Find where the given text appears and provide that cell's center as (x, y) coordinate. 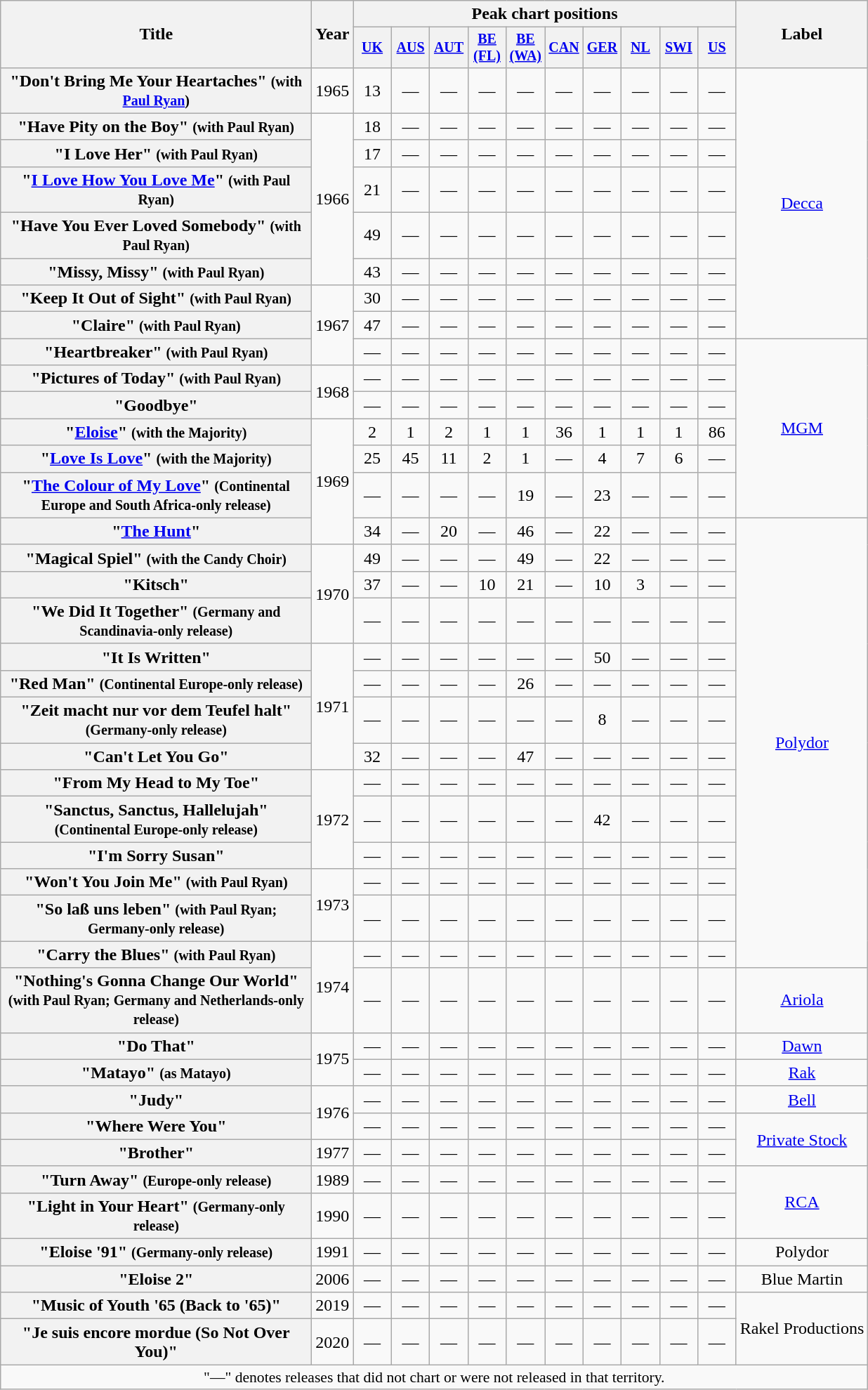
"Kitsch" (156, 584)
RCA (802, 1202)
"Have You Ever Loved Somebody" (with Paul Ryan) (156, 236)
6 (678, 459)
43 (372, 272)
"Matayo" (as Matayo) (156, 1073)
"So laß uns leben" (with Paul Ryan; Germany-only release) (156, 919)
1989 (333, 1179)
"Have Pity on the Boy" (with Paul Ryan) (156, 126)
1972 (333, 819)
26 (525, 683)
"Can't Let You Go" (156, 756)
"I Love How You Love Me" (with Paul Ryan) (156, 190)
"Goodbye" (156, 405)
13 (372, 90)
UK (372, 48)
Rak (802, 1073)
46 (525, 531)
"The Colour of My Love" (Continental Europe and South Africa-only release) (156, 494)
"Music of Youth '65 (Back to '65)" (156, 1306)
"Carry the Blues" (with Paul Ryan) (156, 955)
"I Love Her" (with Paul Ryan) (156, 153)
"It Is Written" (156, 657)
"Don't Bring Me Your Heartaches" (with Paul Ryan) (156, 90)
AUS (410, 48)
1968 (333, 392)
"—" denotes releases that did not chart or were not released in that territory. (434, 1377)
"Turn Away" (Europe-only release) (156, 1179)
30 (372, 299)
2019 (333, 1306)
"Eloise '91" (Germany-only release) (156, 1252)
Decca (802, 203)
7 (640, 459)
1976 (333, 1113)
"Pictures of Today" (with Paul Ryan) (156, 379)
Label (802, 34)
34 (372, 531)
2006 (333, 1279)
Private Stock (802, 1139)
GER (602, 48)
"We Did It Together" (Germany and Scandinavia-only release) (156, 621)
20 (449, 531)
"Red Man" (Continental Europe-only release) (156, 683)
"Do That" (156, 1046)
MGM (802, 428)
1975 (333, 1059)
1966 (333, 199)
"Claire" (with Paul Ryan) (156, 325)
1977 (333, 1153)
11 (449, 459)
Year (333, 34)
BE (WA) (525, 48)
19 (525, 494)
AUT (449, 48)
"Magical Spiel" (with the Candy Choir) (156, 558)
32 (372, 756)
Peak chart positions (545, 14)
"Eloise 2" (156, 1279)
"Missy, Missy" (with Paul Ryan) (156, 272)
Bell (802, 1099)
1991 (333, 1252)
4 (602, 459)
"Brother" (156, 1153)
BE (FL) (487, 48)
Ariola (802, 1000)
Title (156, 34)
"From My Head to My Toe" (156, 783)
"Keep It Out of Sight" (with Paul Ryan) (156, 299)
1990 (333, 1215)
"Love Is Love" (with the Majority) (156, 459)
NL (640, 48)
1973 (333, 905)
US (717, 48)
25 (372, 459)
Blue Martin (802, 1279)
1965 (333, 90)
23 (602, 494)
Rakel Productions (802, 1329)
CAN (564, 48)
"Heartbreaker" (with Paul Ryan) (156, 352)
17 (372, 153)
"The Hunt" (156, 531)
1971 (333, 707)
45 (410, 459)
36 (564, 432)
"Nothing's Gonna Change Our World" (with Paul Ryan; Germany and Netherlands-only release) (156, 1000)
1967 (333, 325)
1974 (333, 987)
50 (602, 657)
3 (640, 584)
18 (372, 126)
"Eloise" (with the Majority) (156, 432)
37 (372, 584)
"Zeit macht nur vor dem Teufel halt" (Germany-only release) (156, 721)
"Won't You Join Me" (with Paul Ryan) (156, 882)
8 (602, 721)
86 (717, 432)
42 (602, 819)
1969 (333, 482)
"I'm Sorry Susan" (156, 855)
"Light in Your Heart" (Germany-only release) (156, 1215)
Dawn (802, 1046)
"Sanctus, Sanctus, Hallelujah" (Continental Europe-only release) (156, 819)
2020 (333, 1342)
1970 (333, 594)
"Judy" (156, 1099)
"Where Were You" (156, 1126)
"Je suis encore mordue (So Not Over You)" (156, 1342)
SWI (678, 48)
